Identify which cell holds the provided text, then report its [x, y] central coordinate. 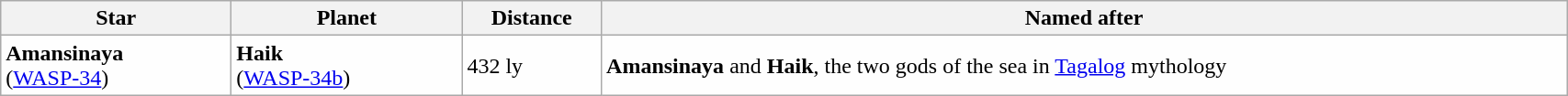
Planet [347, 18]
Haik(WASP-34b) [347, 66]
Amansinaya(WASP-34) [116, 66]
Named after [1084, 18]
432 ly [532, 66]
Star [116, 18]
Amansinaya and Haik, the two gods of the sea in Tagalog mythology [1084, 66]
Distance [532, 18]
